Extract the (X, Y) coordinate from the center of the cell holding the provided text.  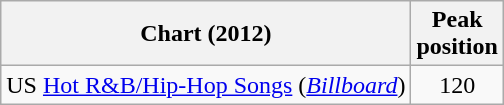
Peakposition (457, 34)
US Hot R&B/Hip-Hop Songs (Billboard) (206, 85)
120 (457, 85)
Chart (2012) (206, 34)
